Return the (x, y) coordinate for the center point of the cell that contains the specified text.  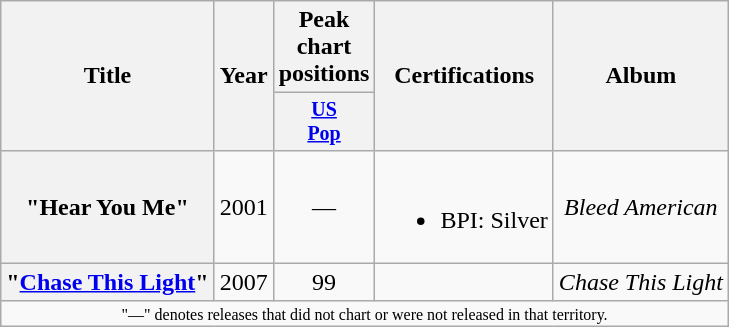
2001 (244, 206)
Peak chartpositions (324, 47)
USPop (324, 122)
2007 (244, 282)
Year (244, 76)
BPI: Silver (464, 206)
Bleed American (640, 206)
"Chase This Light" (108, 282)
99 (324, 282)
Chase This Light (640, 282)
Title (108, 76)
Album (640, 76)
"—" denotes releases that did not chart or were not released in that territory. (365, 313)
— (324, 206)
Certifications (464, 76)
"Hear You Me" (108, 206)
